Determine the [x, y] coordinate at the center of the cell enclosing the given text.  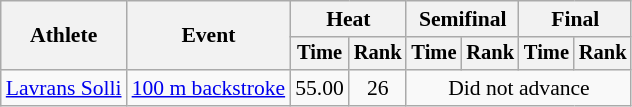
55.00 [320, 88]
Event [209, 36]
Semifinal [462, 19]
Final [575, 19]
Heat [348, 19]
26 [378, 88]
100 m backstroke [209, 88]
Did not advance [518, 88]
Athlete [64, 36]
Lavrans Solli [64, 88]
